Return [x, y] of the center of cell containing provided text 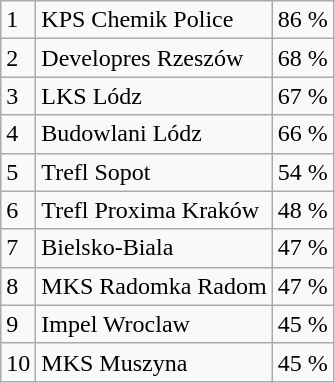
Impel Wroclaw [154, 324]
48 % [302, 210]
8 [18, 286]
9 [18, 324]
Trefl Sopot [154, 172]
6 [18, 210]
MKS Muszyna [154, 362]
68 % [302, 58]
3 [18, 96]
Trefl Proxima Kraków [154, 210]
Budowlani Lódz [154, 134]
54 % [302, 172]
1 [18, 20]
4 [18, 134]
66 % [302, 134]
10 [18, 362]
67 % [302, 96]
MKS Radomka Radom [154, 286]
7 [18, 248]
5 [18, 172]
Developres Rzeszów [154, 58]
2 [18, 58]
86 % [302, 20]
Bielsko-Biala [154, 248]
KPS Chemik Police [154, 20]
LKS Lódz [154, 96]
